Extract the [x, y] coordinate from the center of the cell holding the provided text.  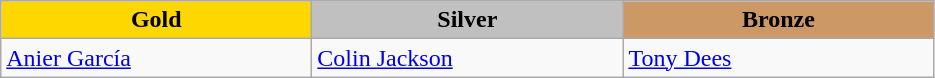
Bronze [778, 20]
Colin Jackson [468, 58]
Gold [156, 20]
Tony Dees [778, 58]
Anier García [156, 58]
Silver [468, 20]
